Output the (x, y) coordinate of the center of the cell containing the given text.  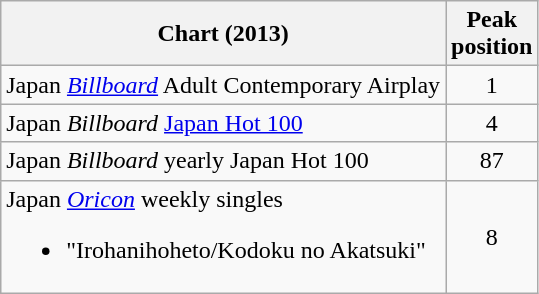
4 (492, 123)
Peakposition (492, 34)
Japan Billboard Adult Contemporary Airplay (224, 85)
1 (492, 85)
87 (492, 161)
Chart (2013) (224, 34)
8 (492, 236)
Japan Billboard Japan Hot 100 (224, 123)
Japan Billboard yearly Japan Hot 100 (224, 161)
Japan Oricon weekly singles"Irohanihoheto/Kodoku no Akatsuki" (224, 236)
